Extract the [x, y] coordinate from the center of the cell holding the provided text.  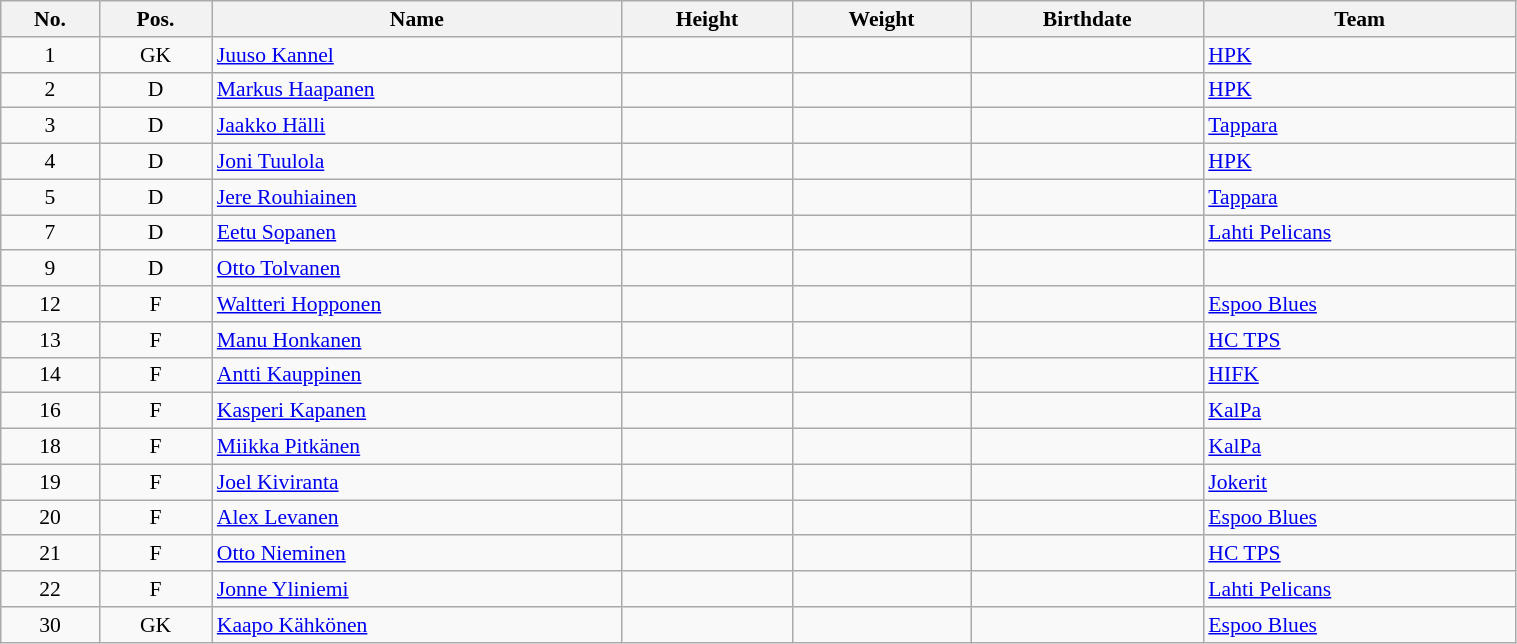
3 [50, 126]
Joni Tuulola [417, 162]
Team [1360, 19]
Jokerit [1360, 482]
Waltteri Hopponen [417, 304]
Antti Kauppinen [417, 375]
HIFK [1360, 375]
2 [50, 90]
21 [50, 554]
16 [50, 411]
Otto Tolvanen [417, 269]
9 [50, 269]
Birthdate [1087, 19]
30 [50, 625]
Jonne Yliniemi [417, 589]
Kasperi Kapanen [417, 411]
12 [50, 304]
Jaakko Hälli [417, 126]
22 [50, 589]
7 [50, 233]
Jere Rouhiainen [417, 197]
18 [50, 447]
Eetu Sopanen [417, 233]
Miikka Pitkänen [417, 447]
Otto Nieminen [417, 554]
Weight [882, 19]
Pos. [156, 19]
Name [417, 19]
No. [50, 19]
20 [50, 518]
Height [707, 19]
14 [50, 375]
Kaapo Kähkönen [417, 625]
Alex Levanen [417, 518]
Manu Honkanen [417, 340]
Markus Haapanen [417, 90]
Joel Kiviranta [417, 482]
Juuso Kannel [417, 55]
13 [50, 340]
4 [50, 162]
19 [50, 482]
5 [50, 197]
1 [50, 55]
